Pinpoint the cell where the given text exists, returning its [X, Y] midpoint coordinate. 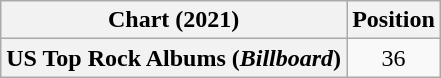
Position [394, 20]
Chart (2021) [174, 20]
36 [394, 58]
US Top Rock Albums (Billboard) [174, 58]
